Output the (x, y) coordinate of the center of the cell containing the given text.  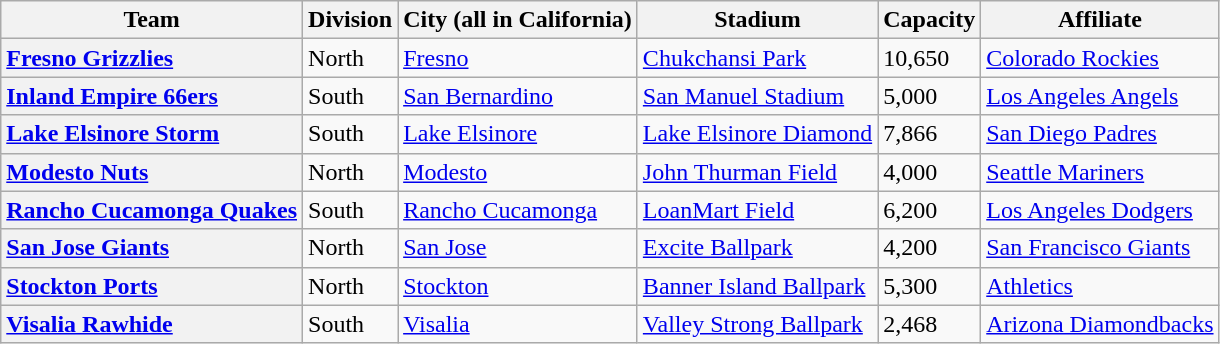
Arizona Diamondbacks (1100, 324)
5,300 (930, 286)
Los Angeles Dodgers (1100, 210)
Visalia Rawhide (152, 324)
2,468 (930, 324)
LoanMart Field (757, 210)
Lake Elsinore Storm (152, 134)
Team (152, 20)
Colorado Rockies (1100, 58)
Banner Island Ballpark (757, 286)
Rancho Cucamonga (518, 210)
Stockton Ports (152, 286)
10,650 (930, 58)
Affiliate (1100, 20)
City (all in California) (518, 20)
Lake Elsinore (518, 134)
4,200 (930, 248)
San Diego Padres (1100, 134)
Visalia (518, 324)
Fresno Grizzlies (152, 58)
4,000 (930, 172)
Rancho Cucamonga Quakes (152, 210)
Lake Elsinore Diamond (757, 134)
San Jose (518, 248)
John Thurman Field (757, 172)
Chukchansi Park (757, 58)
6,200 (930, 210)
Los Angeles Angels (1100, 96)
San Jose Giants (152, 248)
5,000 (930, 96)
San Francisco Giants (1100, 248)
Division (350, 20)
Fresno (518, 58)
Seattle Mariners (1100, 172)
Inland Empire 66ers (152, 96)
Capacity (930, 20)
7,866 (930, 134)
Stockton (518, 286)
San Bernardino (518, 96)
Modesto (518, 172)
Athletics (1100, 286)
Excite Ballpark (757, 248)
Valley Strong Ballpark (757, 324)
Stadium (757, 20)
San Manuel Stadium (757, 96)
Modesto Nuts (152, 172)
